Extract the [X, Y] coordinate from the center of the cell holding the provided text.  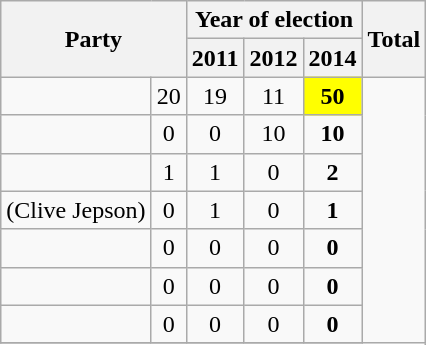
11 [274, 96]
Year of election [274, 20]
19 [215, 96]
Party [94, 39]
2 [332, 172]
Total [394, 39]
20 [168, 96]
2011 [215, 58]
50 [332, 96]
2014 [332, 58]
(Clive Jepson) [76, 210]
2012 [274, 58]
